For the text-containing cell, return its midpoint in (x, y) coordinate format. 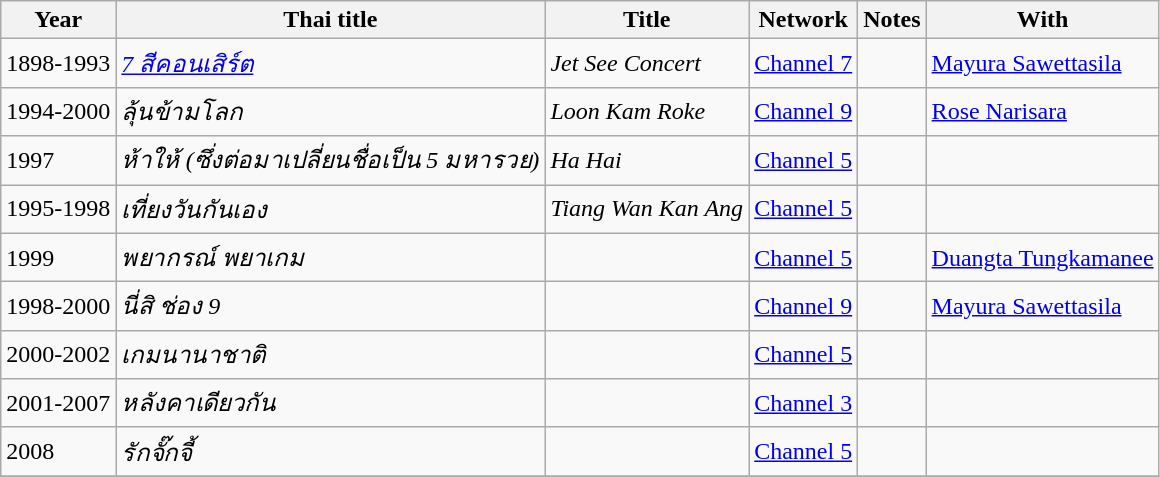
7 สีคอนเสิร์ต (330, 64)
Network (804, 20)
พยากรณ์ พยาเกม (330, 258)
Channel 3 (804, 404)
1999 (58, 258)
2008 (58, 452)
รักจั๊กจี้ (330, 452)
ลุ้นข้ามโลก (330, 112)
2001-2007 (58, 404)
Thai title (330, 20)
Rose Narisara (1042, 112)
Tiang Wan Kan Ang (647, 208)
1994-2000 (58, 112)
เที่ยงวันกันเอง (330, 208)
2000-2002 (58, 354)
1998-2000 (58, 306)
Title (647, 20)
Channel 7 (804, 64)
Duangta Tungkamanee (1042, 258)
นี่สิ ช่อง 9 (330, 306)
Jet See Concert (647, 64)
Notes (892, 20)
1995-1998 (58, 208)
Loon Kam Roke (647, 112)
1898-1993 (58, 64)
Year (58, 20)
หลังคาเดียวกัน (330, 404)
เกมนานาชาติ (330, 354)
Ha Hai (647, 160)
1997 (58, 160)
With (1042, 20)
ห้าให้ (ซึ่งต่อมาเปลี่ยนชื่อเป็น 5 มหารวย) (330, 160)
